For the text-containing cell, return its midpoint in [X, Y] coordinate format. 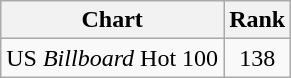
Rank [258, 20]
Chart [112, 20]
US Billboard Hot 100 [112, 58]
138 [258, 58]
